Extract the [x, y] coordinate from the center of the cell holding the provided text.  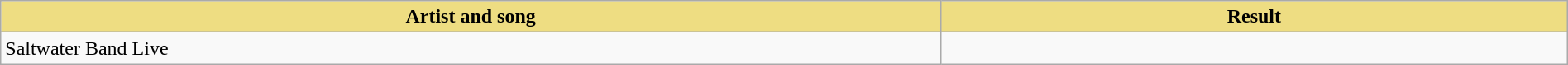
Artist and song [471, 17]
Result [1254, 17]
Saltwater Band Live [471, 48]
